Find where the given text appears and provide that cell's center as [X, Y] coordinate. 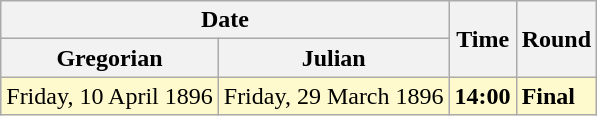
Gregorian [110, 58]
Julian [334, 58]
Friday, 10 April 1896 [110, 96]
Round [556, 39]
Date [225, 20]
14:00 [482, 96]
Final [556, 96]
Friday, 29 March 1896 [334, 96]
Time [482, 39]
